Locate the cell with the specified text and output its [X, Y] center coordinate. 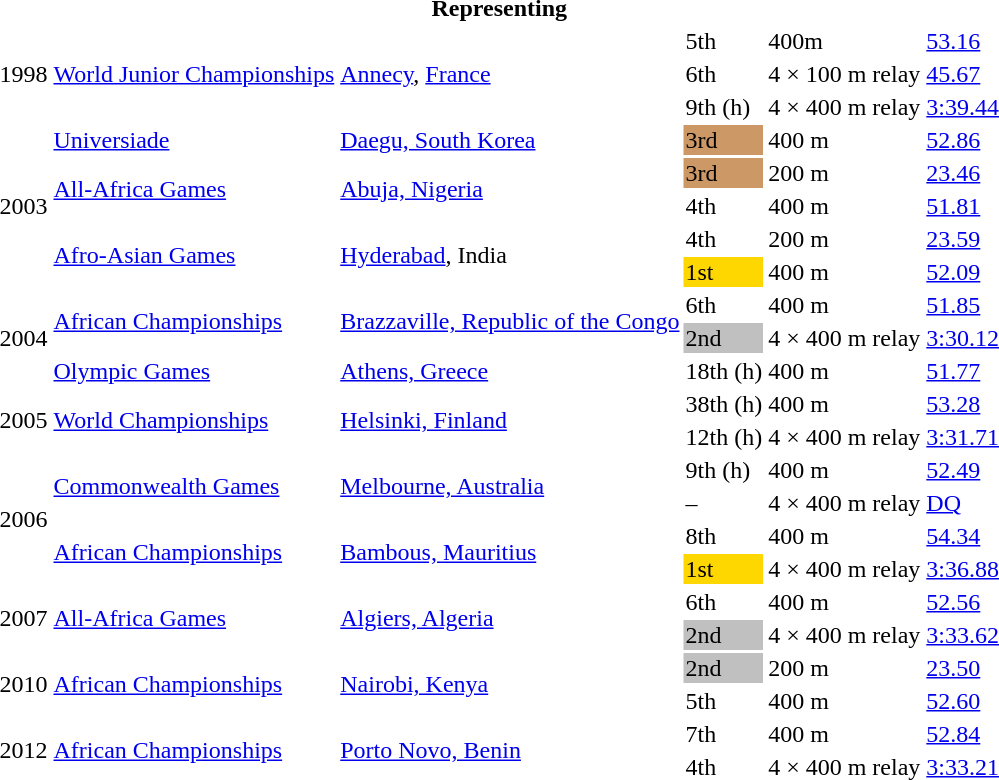
Annecy, France [510, 74]
7th [724, 734]
Melbourne, Australia [510, 486]
18th (h) [724, 371]
Universiade [194, 140]
4 × 100 m relay [844, 74]
– [724, 503]
Hyderabad, India [510, 256]
Helsinki, Finland [510, 420]
World Championships [194, 420]
Olympic Games [194, 371]
Athens, Greece [510, 371]
Bambous, Mauritius [510, 552]
38th (h) [724, 404]
8th [724, 536]
Abuja, Nigeria [510, 190]
Nairobi, Kenya [510, 684]
Afro-Asian Games [194, 256]
Daegu, South Korea [510, 140]
Brazzaville, Republic of the Congo [510, 322]
Algiers, Algeria [510, 618]
World Junior Championships [194, 74]
12th (h) [724, 437]
Commonwealth Games [194, 486]
400m [844, 41]
